Extract the (X, Y) coordinate from the center of the cell holding the provided text.  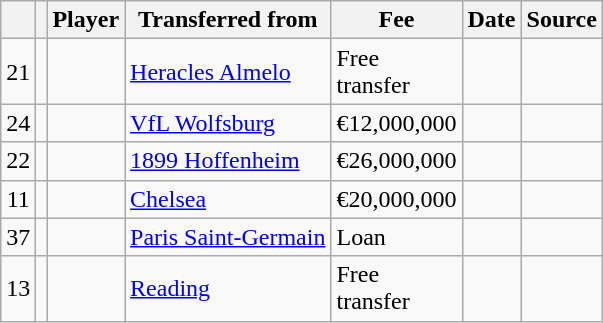
21 (18, 72)
Loan (396, 237)
Heracles Almelo (228, 72)
22 (18, 161)
VfL Wolfsburg (228, 123)
€20,000,000 (396, 199)
Reading (228, 288)
11 (18, 199)
Fee (396, 20)
37 (18, 237)
Source (562, 20)
€12,000,000 (396, 123)
Date (492, 20)
€26,000,000 (396, 161)
Paris Saint-Germain (228, 237)
Transferred from (228, 20)
13 (18, 288)
1899 Hoffenheim (228, 161)
Chelsea (228, 199)
Player (86, 20)
24 (18, 123)
